Scan for the cell matching the given text and deliver its (X, Y) coordinate at center. 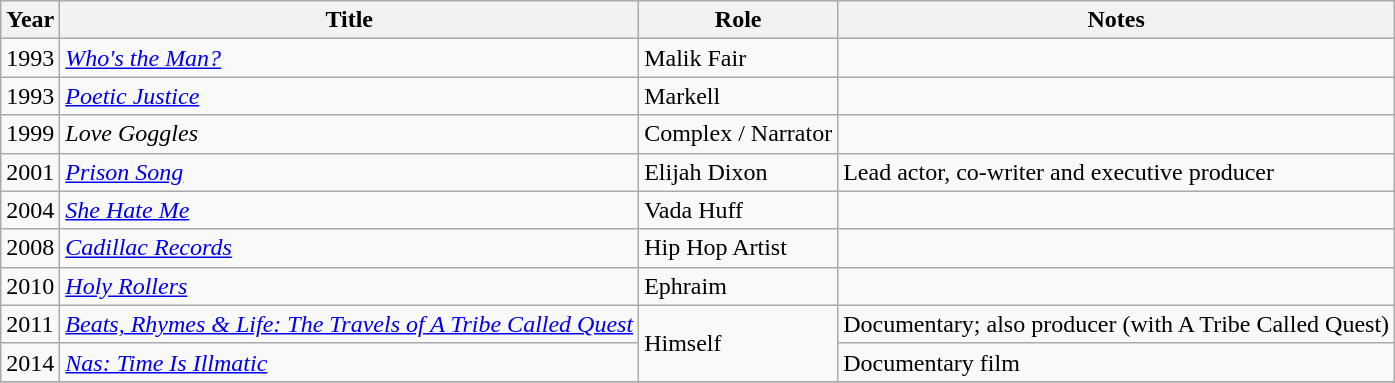
Title (350, 20)
Markell (738, 96)
Himself (738, 343)
Role (738, 20)
Beats, Rhymes & Life: The Travels of A Tribe Called Quest (350, 324)
Poetic Justice (350, 96)
Elijah Dixon (738, 172)
Documentary; also producer (with A Tribe Called Quest) (1116, 324)
Lead actor, co-writer and executive producer (1116, 172)
Who's the Man? (350, 58)
Love Goggles (350, 134)
2010 (30, 286)
2011 (30, 324)
2014 (30, 362)
Documentary film (1116, 362)
1999 (30, 134)
2001 (30, 172)
Ephraim (738, 286)
2004 (30, 210)
Year (30, 20)
Hip Hop Artist (738, 248)
She Hate Me (350, 210)
Notes (1116, 20)
2008 (30, 248)
Complex / Narrator (738, 134)
Cadillac Records (350, 248)
Malik Fair (738, 58)
Nas: Time Is Illmatic (350, 362)
Vada Huff (738, 210)
Prison Song (350, 172)
Holy Rollers (350, 286)
